Determine the [X, Y] coordinate at the center of the cell enclosing the given text.  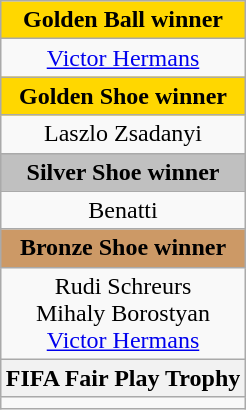
Silver Shoe winner [123, 172]
Bronze Shoe winner [123, 248]
Golden Ball winner [123, 20]
Rudi Schreurs Mihaly Borostyan Victor Hermans [123, 313]
Benatti [123, 210]
Laszlo Zsadanyi [123, 134]
Victor Hermans [123, 58]
FIFA Fair Play Trophy [123, 378]
Golden Shoe winner [123, 96]
